Scan for the cell matching the given text and deliver its [X, Y] coordinate at center. 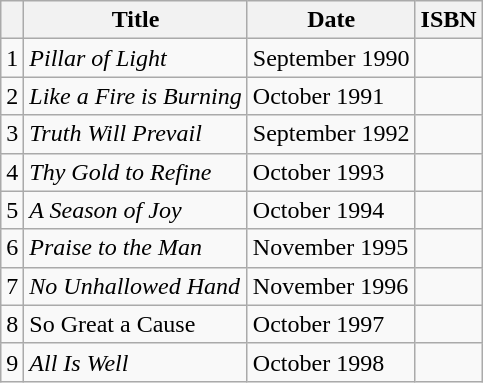
Pillar of Light [136, 58]
All Is Well [136, 362]
Thy Gold to Refine [136, 172]
8 [12, 324]
Date [331, 20]
4 [12, 172]
Like a Fire is Burning [136, 96]
October 1991 [331, 96]
5 [12, 210]
October 1997 [331, 324]
7 [12, 286]
November 1996 [331, 286]
2 [12, 96]
Truth Will Prevail [136, 134]
September 1992 [331, 134]
No Unhallowed Hand [136, 286]
1 [12, 58]
6 [12, 248]
September 1990 [331, 58]
November 1995 [331, 248]
Title [136, 20]
3 [12, 134]
ISBN [448, 20]
October 1998 [331, 362]
Praise to the Man [136, 248]
October 1993 [331, 172]
9 [12, 362]
October 1994 [331, 210]
A Season of Joy [136, 210]
So Great a Cause [136, 324]
